From the cell containing the given text, extract its center point as (x, y) coordinate. 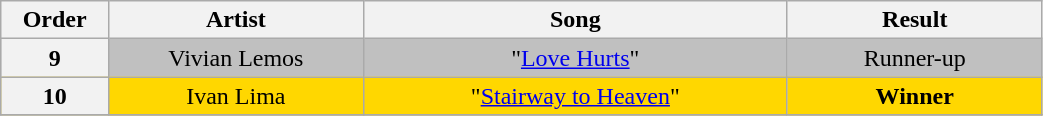
Ivan Lima (236, 96)
Song (575, 20)
Winner (914, 96)
Runner-up (914, 58)
Artist (236, 20)
"Love Hurts" (575, 58)
Result (914, 20)
Vivian Lemos (236, 58)
10 (55, 96)
"Stairway to Heaven" (575, 96)
9 (55, 58)
Order (55, 20)
